Capture the cell that displays the provided text and extract its (X, Y) central coordinate. 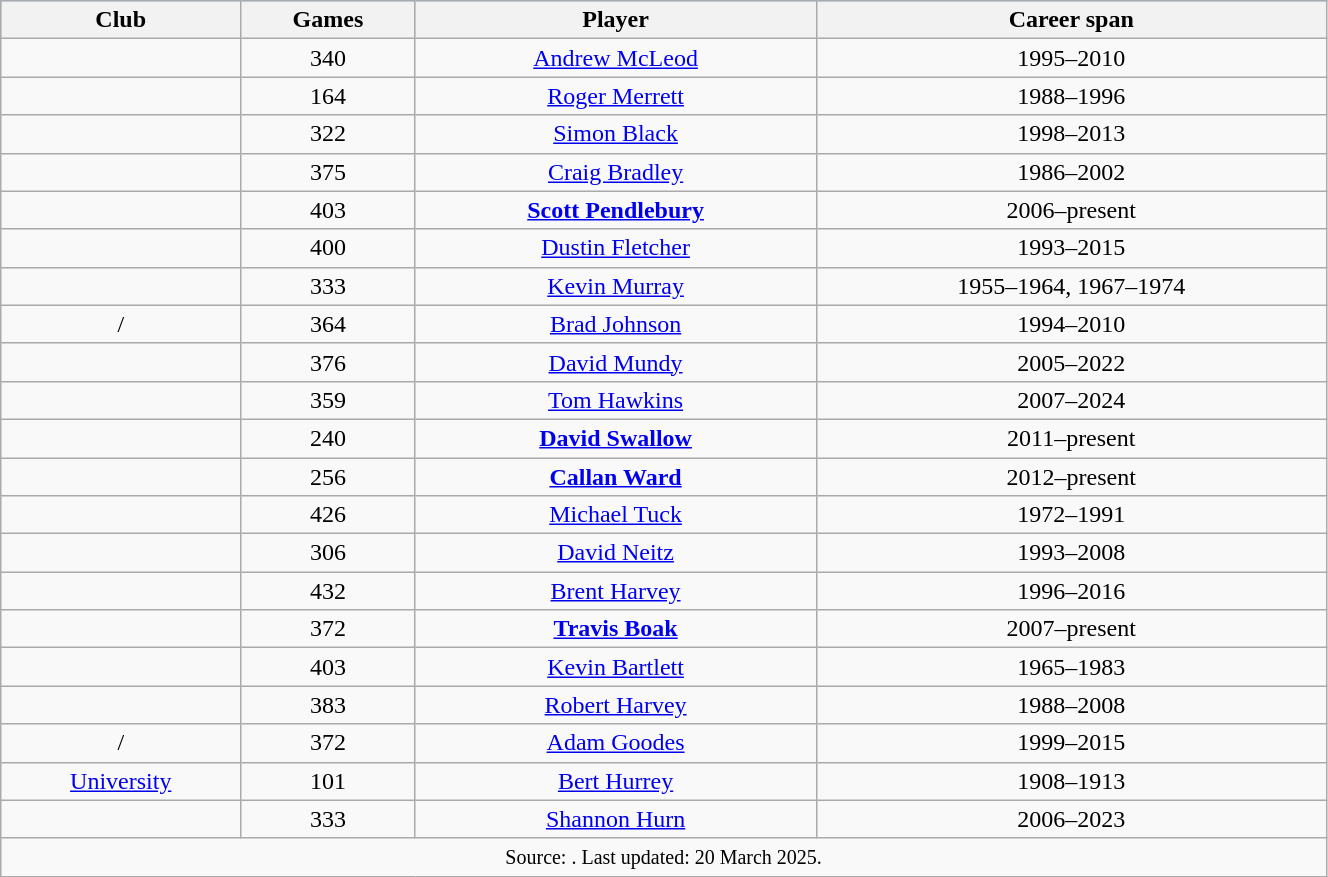
Player (616, 20)
2007–2024 (1071, 400)
1994–2010 (1071, 324)
383 (328, 705)
Roger Merrett (616, 96)
1965–1983 (1071, 667)
Adam Goodes (616, 743)
359 (328, 400)
1995–2010 (1071, 58)
Simon Black (616, 134)
375 (328, 172)
164 (328, 96)
Scott Pendlebury (616, 210)
David Neitz (616, 553)
Dustin Fletcher (616, 248)
426 (328, 515)
Travis Boak (616, 629)
Callan Ward (616, 477)
1993–2015 (1071, 248)
1998–2013 (1071, 134)
David Mundy (616, 362)
Michael Tuck (616, 515)
2005–2022 (1071, 362)
376 (328, 362)
1988–2008 (1071, 705)
Kevin Murray (616, 286)
Brent Harvey (616, 591)
Source: . Last updated: 20 March 2025. (664, 857)
256 (328, 477)
2011–present (1071, 438)
Career span (1071, 20)
1908–1913 (1071, 781)
364 (328, 324)
101 (328, 781)
1955–1964, 1967–1974 (1071, 286)
Bert Hurrey (616, 781)
1993–2008 (1071, 553)
306 (328, 553)
Tom Hawkins (616, 400)
Shannon Hurn (616, 819)
2007–present (1071, 629)
David Swallow (616, 438)
1972–1991 (1071, 515)
Robert Harvey (616, 705)
Kevin Bartlett (616, 667)
1986–2002 (1071, 172)
Craig Bradley (616, 172)
400 (328, 248)
2006–2023 (1071, 819)
1988–1996 (1071, 96)
340 (328, 58)
University (121, 781)
322 (328, 134)
Andrew McLeod (616, 58)
240 (328, 438)
Brad Johnson (616, 324)
Club (121, 20)
Games (328, 20)
1999–2015 (1071, 743)
2006–present (1071, 210)
1996–2016 (1071, 591)
432 (328, 591)
2012–present (1071, 477)
